Extract the [x, y] coordinate from the center of the cell holding the provided text.  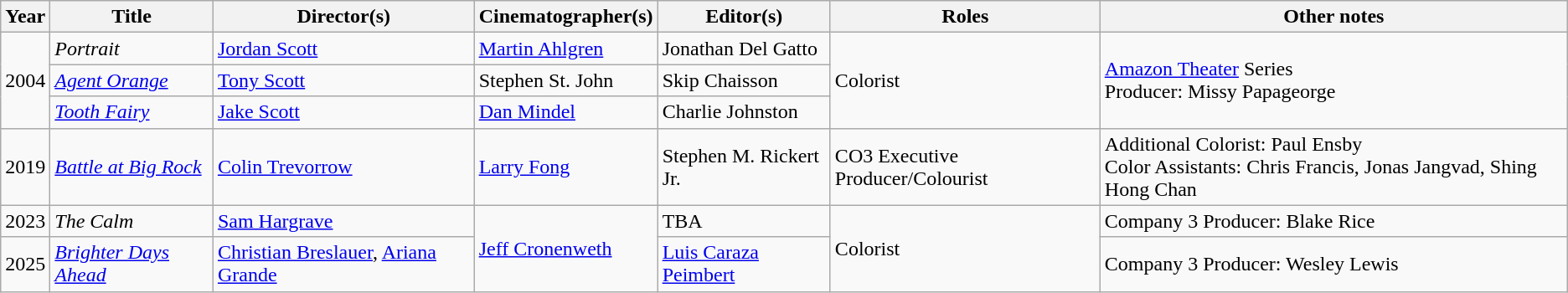
Editor(s) [744, 17]
Tooth Fairy [132, 112]
Cinematographer(s) [566, 17]
CO3 Executive Producer/Colourist [965, 167]
Jeff Cronenweth [566, 248]
2004 [25, 80]
Amazon Theater SeriesProducer: Missy Papageorge [1333, 80]
Portrait [132, 49]
Jake Scott [343, 112]
Stephen St. John [566, 80]
Martin Ahlgren [566, 49]
Sam Hargrave [343, 221]
Battle at Big Rock [132, 167]
Jonathan Del Gatto [744, 49]
Company 3 Producer: Blake Rice [1333, 221]
TBA [744, 221]
2023 [25, 221]
Stephen M. Rickert Jr. [744, 167]
Larry Fong [566, 167]
Luis Caraza Peimbert [744, 265]
Roles [965, 17]
Brighter Days Ahead [132, 265]
2025 [25, 265]
Skip Chaisson [744, 80]
Year [25, 17]
Director(s) [343, 17]
The Calm [132, 221]
Dan Mindel [566, 112]
Charlie Johnston [744, 112]
Other notes [1333, 17]
Jordan Scott [343, 49]
Company 3 Producer: Wesley Lewis [1333, 265]
Title [132, 17]
Christian Breslauer, Ariana Grande [343, 265]
Additional Colorist: Paul EnsbyColor Assistants: Chris Francis, Jonas Jangvad, Shing Hong Chan [1333, 167]
2019 [25, 167]
Tony Scott [343, 80]
Colin Trevorrow [343, 167]
Agent Orange [132, 80]
